Determine the (x, y) coordinate at the center of the cell enclosing the given text.  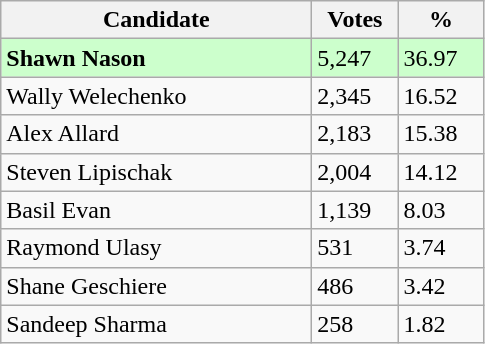
2,004 (355, 172)
15.38 (441, 134)
36.97 (441, 58)
3.74 (441, 248)
5,247 (355, 58)
Votes (355, 20)
% (441, 20)
3.42 (441, 286)
14.12 (441, 172)
2,345 (355, 96)
1.82 (441, 324)
16.52 (441, 96)
2,183 (355, 134)
Shawn Nason (156, 58)
531 (355, 248)
Candidate (156, 20)
Basil Evan (156, 210)
Wally Welechenko (156, 96)
1,139 (355, 210)
Alex Allard (156, 134)
486 (355, 286)
Sandeep Sharma (156, 324)
258 (355, 324)
Raymond Ulasy (156, 248)
8.03 (441, 210)
Shane Geschiere (156, 286)
Steven Lipischak (156, 172)
